For the text-containing cell, return its midpoint in (X, Y) coordinate format. 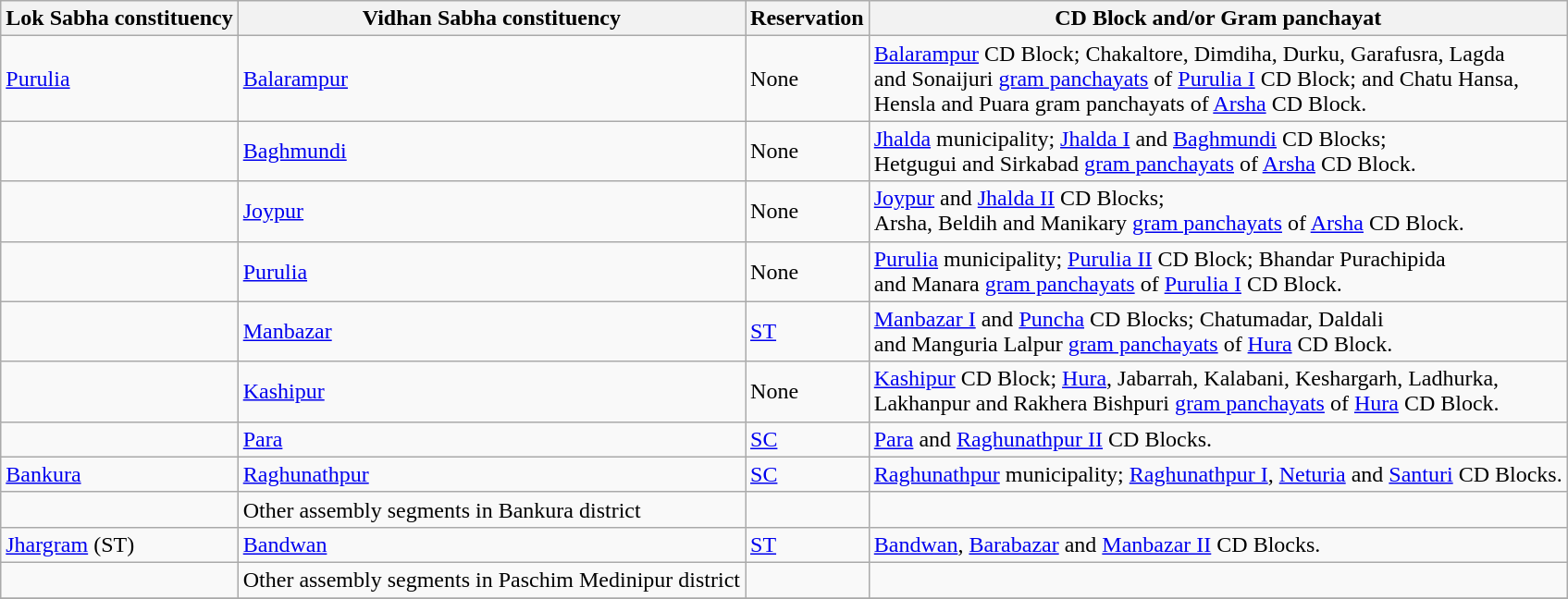
Reservation (808, 18)
Joypur (491, 211)
Para (491, 439)
Balarampur (491, 79)
Jhargram (ST) (119, 544)
Manbazar I and Puncha CD Blocks; Chatumadar, Daldali and Manguria Lalpur gram panchayats of Hura CD Block. (1217, 331)
Baghmundi (491, 152)
Other assembly segments in Paschim Medinipur district (491, 580)
Vidhan Sabha constituency (491, 18)
Kashipur (491, 392)
Lok Sabha constituency (119, 18)
Kashipur CD Block; Hura, Jabarrah, Kalabani, Keshargarh, Ladhurka, Lakhanpur and Rakhera Bishpuri gram panchayats of Hura CD Block. (1217, 392)
Purulia municipality; Purulia II CD Block; Bhandar Purachipidaand Manara gram panchayats of Purulia I CD Block. (1217, 272)
Bankura (119, 474)
Para and Raghunathpur II CD Blocks. (1217, 439)
Other assembly segments in Bankura district (491, 509)
Joypur and Jhalda II CD Blocks; Arsha, Beldih and Manikary gram panchayats of Arsha CD Block. (1217, 211)
Manbazar (491, 331)
Raghunathpur municipality; Raghunathpur I, Neturia and Santuri CD Blocks. (1217, 474)
Jhalda municipality; Jhalda I and Baghmundi CD Blocks; Hetgugui and Sirkabad gram panchayats of Arsha CD Block. (1217, 152)
Raghunathpur (491, 474)
Bandwan (491, 544)
CD Block and/or Gram panchayat (1217, 18)
Bandwan, Barabazar and Manbazar II CD Blocks. (1217, 544)
